Return [x, y] of the center of cell containing provided text 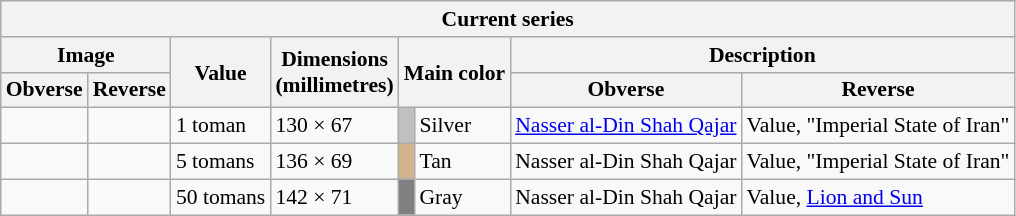
5 tomans [220, 162]
Value [220, 72]
Description [762, 55]
Tan [462, 162]
Dimensions(millimetres) [334, 72]
130 × 67 [334, 126]
Image [86, 55]
Silver [462, 126]
1 toman [220, 126]
Main color [454, 72]
142 × 71 [334, 197]
Gray [462, 197]
Value, Lion and Sun [878, 197]
136 × 69 [334, 162]
Current series [508, 19]
50 tomans [220, 197]
